Detect which cell encompasses the target text, then output its (x, y) center coordinate. 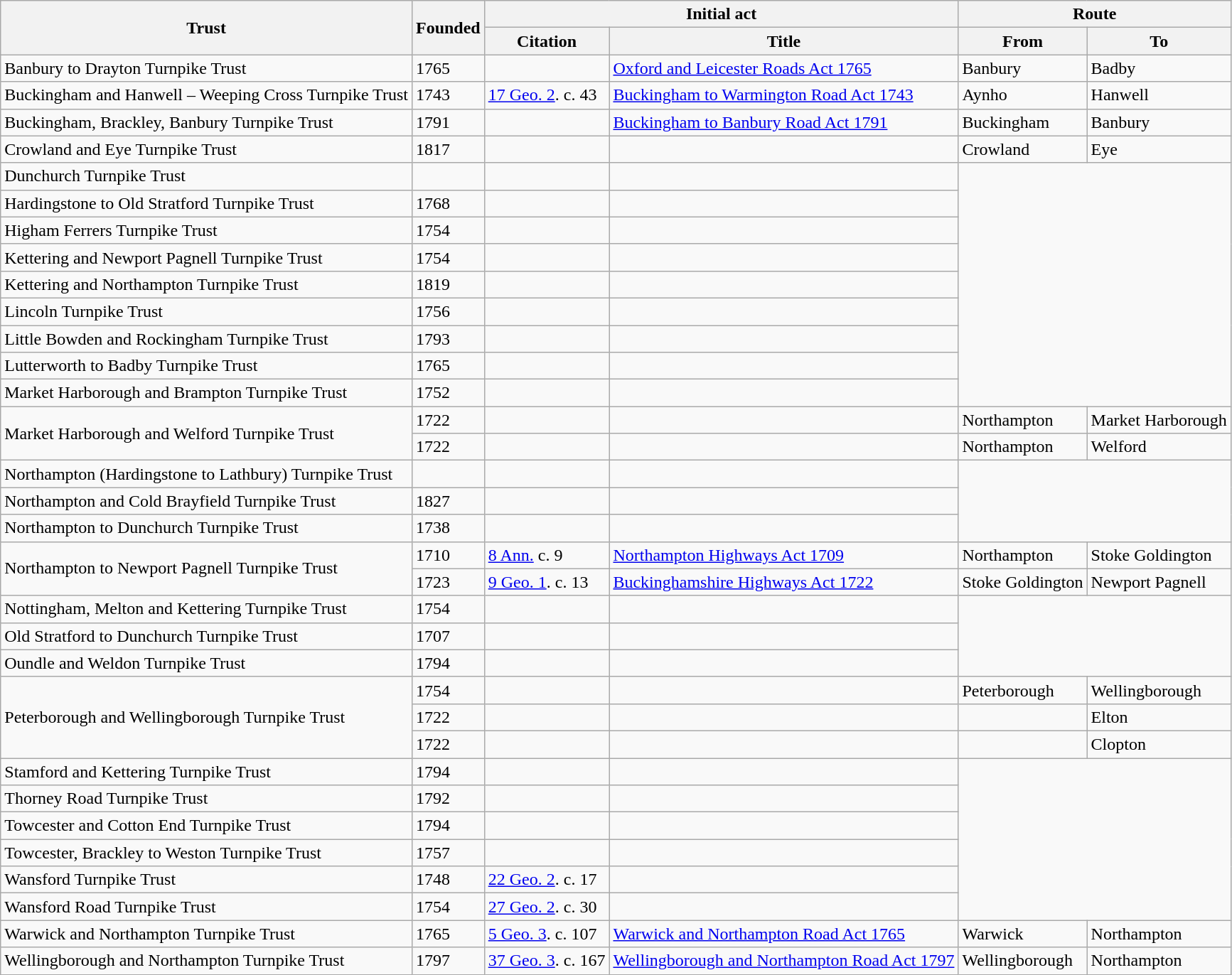
Buckinghamshire Highways Act 1722 (783, 582)
Wellingborough and Northampton Road Act 1797 (783, 961)
Buckingham and Hanwell – Weeping Cross Turnpike Trust (206, 95)
27 Geo. 2. c. 30 (547, 907)
Lincoln Turnpike Trust (206, 311)
9 Geo. 1. c. 13 (547, 582)
Little Bowden and Rockingham Turnpike Trust (206, 339)
Initial act (721, 14)
Old Stratford to Dunchurch Turnpike Trust (206, 636)
Market Harborough and Brampton Turnpike Trust (206, 393)
Wellingborough and Northampton Turnpike Trust (206, 961)
1827 (448, 501)
Dunchurch Turnpike Trust (206, 176)
Crowland (1022, 149)
Warwick (1022, 934)
Crowland and Eye Turnpike Trust (206, 149)
Trust (206, 28)
Buckingham (1022, 122)
1791 (448, 122)
Hardingstone to Old Stratford Turnpike Trust (206, 203)
Northampton (Hardingstone to Lathbury) Turnpike Trust (206, 474)
1756 (448, 311)
From (1022, 41)
Aynho (1022, 95)
Thorney Road Turnpike Trust (206, 799)
1817 (448, 149)
Route (1095, 14)
1743 (448, 95)
Nottingham, Melton and Kettering Turnpike Trust (206, 609)
Welford (1159, 447)
Buckingham to Banbury Road Act 1791 (783, 122)
Elton (1159, 717)
1797 (448, 961)
Northampton and Cold Brayfield Turnpike Trust (206, 501)
Market Harborough (1159, 420)
1752 (448, 393)
1768 (448, 203)
Clopton (1159, 744)
Stamford and Kettering Turnpike Trust (206, 771)
Buckingham, Brackley, Banbury Turnpike Trust (206, 122)
Oxford and Leicester Roads Act 1765 (783, 68)
Towcester, Brackley to Weston Turnpike Trust (206, 853)
1819 (448, 284)
1707 (448, 636)
1793 (448, 339)
1710 (448, 555)
Citation (547, 41)
1738 (448, 528)
22 Geo. 2. c. 17 (547, 880)
Peterborough (1022, 690)
Eye (1159, 149)
Higham Ferrers Turnpike Trust (206, 230)
37 Geo. 3. c. 167 (547, 961)
1723 (448, 582)
Founded (448, 28)
8 Ann. c. 9 (547, 555)
1757 (448, 853)
Northampton to Newport Pagnell Turnpike Trust (206, 569)
Northampton to Dunchurch Turnpike Trust (206, 528)
Kettering and Northampton Turnpike Trust (206, 284)
Peterborough and Wellingborough Turnpike Trust (206, 717)
Warwick and Northampton Road Act 1765 (783, 934)
To (1159, 41)
Oundle and Weldon Turnpike Trust (206, 663)
Towcester and Cotton End Turnpike Trust (206, 826)
Hanwell (1159, 95)
Buckingham to Warmington Road Act 1743 (783, 95)
Wansford Road Turnpike Trust (206, 907)
5 Geo. 3. c. 107 (547, 934)
Market Harborough and Welford Turnpike Trust (206, 433)
Wansford Turnpike Trust (206, 880)
1792 (448, 799)
Lutterworth to Badby Turnpike Trust (206, 366)
Warwick and Northampton Turnpike Trust (206, 934)
Newport Pagnell (1159, 582)
Banbury to Drayton Turnpike Trust (206, 68)
Badby (1159, 68)
Kettering and Newport Pagnell Turnpike Trust (206, 257)
Title (783, 41)
Northampton Highways Act 1709 (783, 555)
1748 (448, 880)
17 Geo. 2. c. 43 (547, 95)
